Locate the cell with the specified text and output its (x, y) center coordinate. 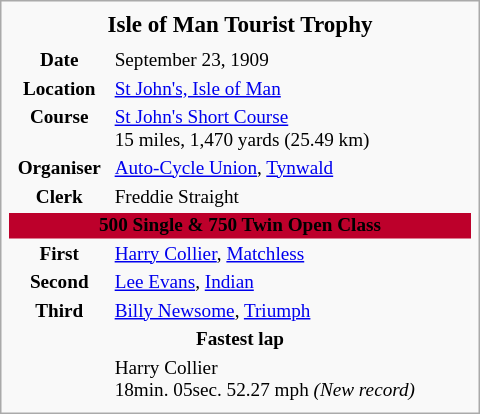
Second (59, 282)
First (59, 254)
Harry Collier, Matchless (292, 254)
Freddie Straight (292, 197)
St John's, Isle of Man (292, 89)
Clerk (59, 197)
September 23, 1909 (292, 60)
Fastest lap (240, 339)
Billy Newsome, Triumph (292, 311)
St John's Short Course 15 miles, 1,470 yards (25.49 km) (292, 128)
Isle of Man Tourist Trophy (240, 23)
Course (59, 128)
Third (59, 311)
Auto-Cycle Union, Tynwald (292, 168)
Harry Collier 18min. 05sec. 52.27 mph (New record) (292, 379)
Location (59, 89)
Organiser (59, 168)
Lee Evans, Indian (292, 282)
500 Single & 750 Twin Open Class (240, 225)
Date (59, 60)
